Extract the (x, y) coordinate from the center of the cell holding the provided text.  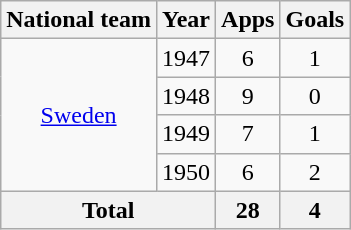
Goals (315, 20)
7 (248, 134)
0 (315, 96)
1949 (186, 134)
Apps (248, 20)
National team (79, 20)
28 (248, 210)
Total (108, 210)
2 (315, 172)
4 (315, 210)
1947 (186, 58)
1950 (186, 172)
Year (186, 20)
Sweden (79, 115)
1948 (186, 96)
9 (248, 96)
